Find where the given text appears and provide that cell's center as (x, y) coordinate. 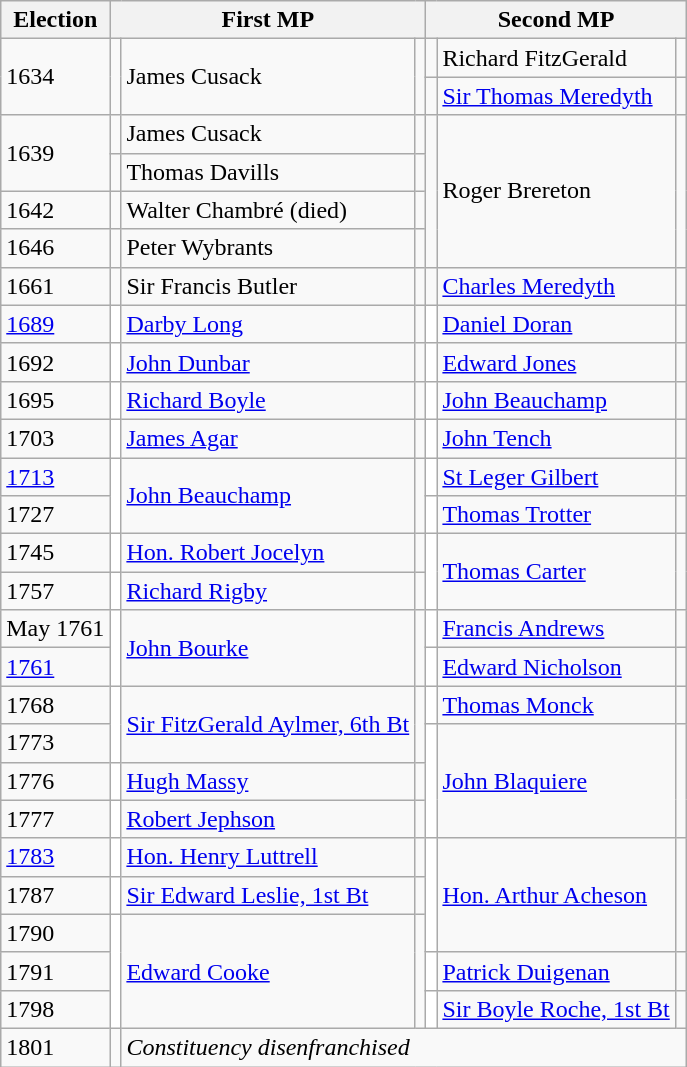
Patrick Duigenan (556, 971)
1801 (56, 1047)
1727 (56, 515)
John Tench (556, 438)
Edward Jones (556, 362)
1787 (56, 895)
Robert Jephson (268, 819)
Thomas Carter (556, 572)
1634 (56, 77)
Edward Nicholson (556, 667)
James Agar (268, 438)
May 1761 (56, 629)
Thomas Trotter (556, 515)
1777 (56, 819)
Sir Francis Butler (268, 286)
1798 (56, 1009)
1642 (56, 210)
1639 (56, 153)
1695 (56, 400)
Francis Andrews (556, 629)
St Leger Gilbert (556, 477)
1791 (56, 971)
Constituency disenfranchised (404, 1047)
John Dunbar (268, 362)
Sir Thomas Meredyth (556, 96)
1713 (56, 477)
Second MP (556, 20)
Peter Wybrants (268, 248)
Charles Meredyth (556, 286)
1703 (56, 438)
1783 (56, 857)
Roger Brereton (556, 191)
1692 (56, 362)
Thomas Davills (268, 172)
Walter Chambré (died) (268, 210)
Election (56, 20)
1761 (56, 667)
Sir Edward Leslie, 1st Bt (268, 895)
First MP (268, 20)
Hon. Robert Jocelyn (268, 553)
Sir FitzGerald Aylmer, 6th Bt (268, 724)
Daniel Doran (556, 324)
Richard Rigby (268, 591)
Edward Cooke (268, 971)
Thomas Monck (556, 705)
John Bourke (268, 648)
1768 (56, 705)
1790 (56, 933)
1745 (56, 553)
Richard FitzGerald (556, 58)
Richard Boyle (268, 400)
1757 (56, 591)
Darby Long (268, 324)
John Blaquiere (556, 781)
1661 (56, 286)
Sir Boyle Roche, 1st Bt (556, 1009)
1646 (56, 248)
1773 (56, 743)
Hon. Arthur Acheson (556, 895)
1776 (56, 781)
Hon. Henry Luttrell (268, 857)
1689 (56, 324)
Hugh Massy (268, 781)
